Extract the [X, Y] coordinate from the center of the cell holding the provided text.  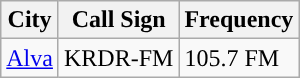
Call Sign [118, 20]
105.7 FM [239, 58]
City [30, 20]
KRDR-FM [118, 58]
Frequency [239, 20]
Alva [30, 58]
